Provide the (X, Y) coordinate of the cell's center where the given text is located.  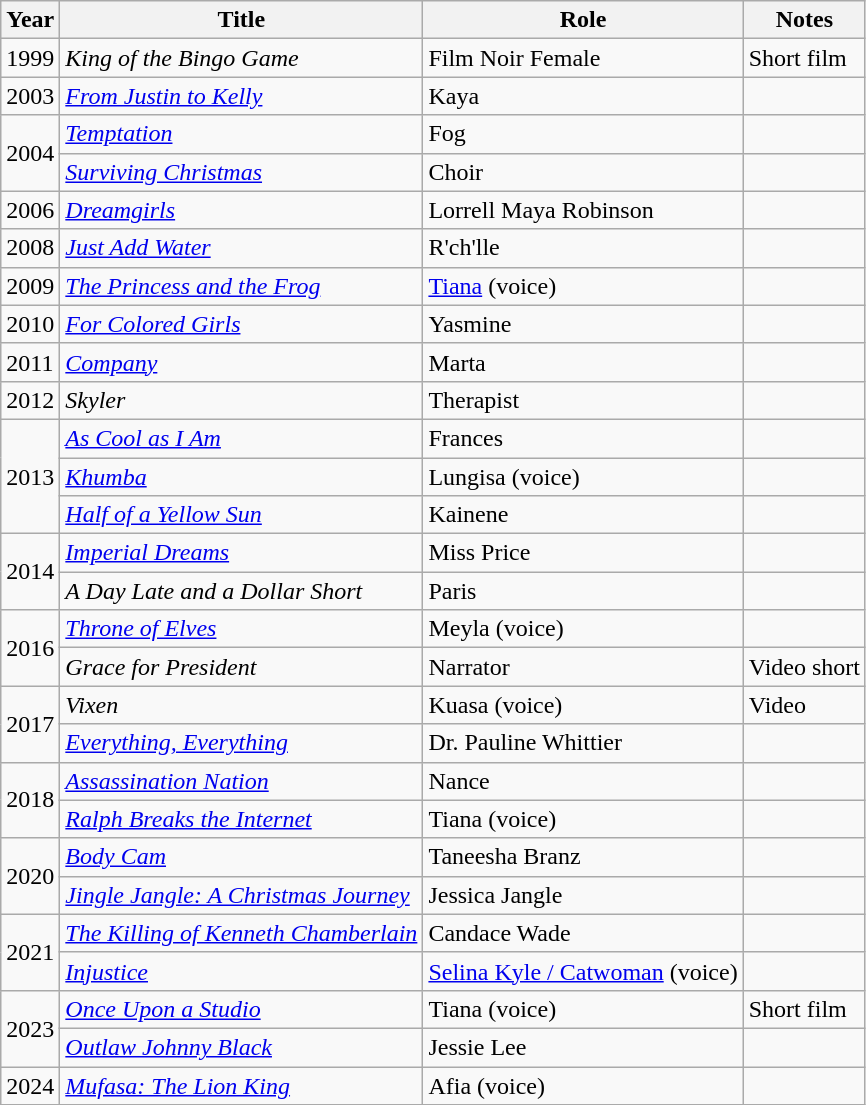
2017 (30, 724)
From Justin to Kelly (242, 96)
2009 (30, 286)
Choir (583, 172)
The Princess and the Frog (242, 286)
Throne of Elves (242, 629)
Jessica Jangle (583, 895)
A Day Late and a Dollar Short (242, 591)
Temptation (242, 134)
Kuasa (voice) (583, 705)
Notes (804, 20)
Role (583, 20)
Vixen (242, 705)
2013 (30, 476)
Kainene (583, 515)
Surviving Christmas (242, 172)
Paris (583, 591)
2014 (30, 572)
Candace Wade (583, 933)
Jingle Jangle: A Christmas Journey (242, 895)
For Colored Girls (242, 324)
2011 (30, 362)
Dr. Pauline Whittier (583, 743)
2006 (30, 210)
Mufasa: The Lion King (242, 1085)
Half of a Yellow Sun (242, 515)
Dreamgirls (242, 210)
Marta (583, 362)
Miss Price (583, 553)
Title (242, 20)
King of the Bingo Game (242, 58)
Just Add Water (242, 248)
Year (30, 20)
Video short (804, 667)
Grace for President (242, 667)
2008 (30, 248)
Ralph Breaks the Internet (242, 819)
2016 (30, 648)
Afia (voice) (583, 1085)
Nance (583, 781)
Assassination Nation (242, 781)
Imperial Dreams (242, 553)
Frances (583, 438)
Yasmine (583, 324)
Fog (583, 134)
Kaya (583, 96)
Company (242, 362)
Film Noir Female (583, 58)
2012 (30, 400)
The Killing of Kenneth Chamberlain (242, 933)
Injustice (242, 971)
Taneesha Branz (583, 857)
As Cool as I Am (242, 438)
Body Cam (242, 857)
2018 (30, 800)
R'ch'lle (583, 248)
2003 (30, 96)
2021 (30, 952)
Skyler (242, 400)
Video (804, 705)
1999 (30, 58)
Therapist (583, 400)
Meyla (voice) (583, 629)
Jessie Lee (583, 1047)
Outlaw Johnny Black (242, 1047)
Lorrell Maya Robinson (583, 210)
2010 (30, 324)
2020 (30, 876)
Everything, Everything (242, 743)
2023 (30, 1028)
Narrator (583, 667)
2004 (30, 153)
Khumba (242, 477)
Lungisa (voice) (583, 477)
2024 (30, 1085)
Selina Kyle / Catwoman (voice) (583, 971)
Once Upon a Studio (242, 1009)
